Detect which cell encompasses the target text, then output its (X, Y) center coordinate. 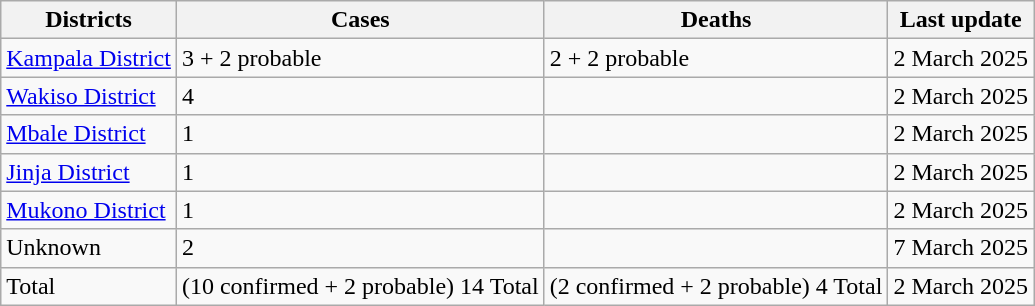
2 (360, 248)
Last update (961, 20)
Cases (360, 20)
Mukono District (89, 210)
Districts (89, 20)
2 + 2 probable (716, 58)
Total (89, 286)
Unknown (89, 248)
4 (360, 96)
Wakiso District (89, 96)
(10 confirmed + 2 probable) 14 Total (360, 286)
Jinja District (89, 172)
3 + 2 probable (360, 58)
Deaths (716, 20)
7 March 2025 (961, 248)
(2 confirmed + 2 probable) 4 Total (716, 286)
Kampala District (89, 58)
Mbale District (89, 134)
